Identify which cell holds the provided text, then report its (X, Y) central coordinate. 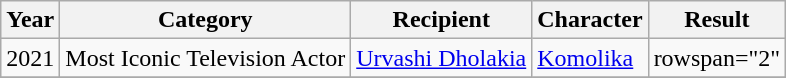
Result (717, 20)
2021 (30, 58)
Category (206, 20)
Urvashi Dholakia (442, 58)
Most Iconic Television Actor (206, 58)
Character (590, 20)
Komolika (590, 58)
rowspan="2" (717, 58)
Year (30, 20)
Recipient (442, 20)
